Capture the cell that displays the provided text and extract its (x, y) central coordinate. 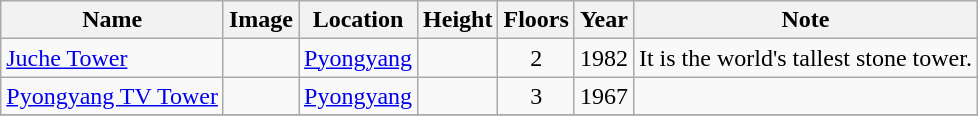
Image (260, 20)
Pyongyang TV Tower (112, 96)
Floors (536, 20)
Note (805, 20)
3 (536, 96)
1982 (604, 58)
Height (458, 20)
1967 (604, 96)
Location (358, 20)
Juche Tower (112, 58)
It is the world's tallest stone tower. (805, 58)
2 (536, 58)
Year (604, 20)
Name (112, 20)
